For the text-containing cell, return its midpoint in (x, y) coordinate format. 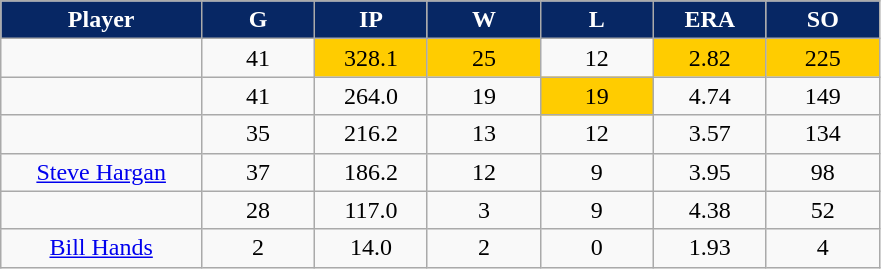
117.0 (372, 210)
4.38 (710, 210)
52 (822, 210)
IP (372, 20)
264.0 (372, 96)
L (596, 20)
SO (822, 20)
14.0 (372, 248)
216.2 (372, 134)
37 (258, 172)
2.82 (710, 58)
13 (484, 134)
0 (596, 248)
Bill Hands (102, 248)
W (484, 20)
225 (822, 58)
G (258, 20)
1.93 (710, 248)
134 (822, 134)
35 (258, 134)
98 (822, 172)
149 (822, 96)
25 (484, 58)
3.57 (710, 134)
3.95 (710, 172)
3 (484, 210)
4.74 (710, 96)
186.2 (372, 172)
ERA (710, 20)
28 (258, 210)
Steve Hargan (102, 172)
Player (102, 20)
328.1 (372, 58)
4 (822, 248)
